Extract the (X, Y) coordinate from the center of the cell holding the provided text.  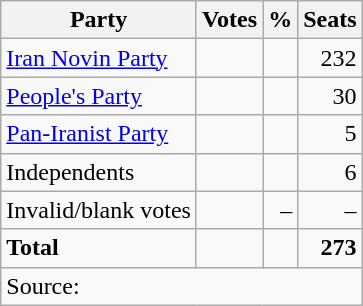
Party (99, 20)
Votes (229, 20)
Seats (330, 20)
232 (330, 58)
Independents (99, 172)
% (280, 20)
Iran Novin Party (99, 58)
People's Party (99, 96)
30 (330, 96)
6 (330, 172)
Pan-Iranist Party (99, 134)
5 (330, 134)
Invalid/blank votes (99, 210)
273 (330, 248)
Source: (182, 286)
Total (99, 248)
